For the text-containing cell, return its midpoint in [x, y] coordinate format. 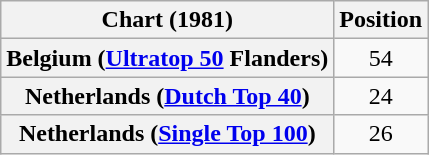
24 [381, 96]
Chart (1981) [168, 20]
Netherlands (Dutch Top 40) [168, 96]
54 [381, 58]
Position [381, 20]
Belgium (Ultratop 50 Flanders) [168, 58]
26 [381, 134]
Netherlands (Single Top 100) [168, 134]
